Locate the cell with the specified text and output its [X, Y] center coordinate. 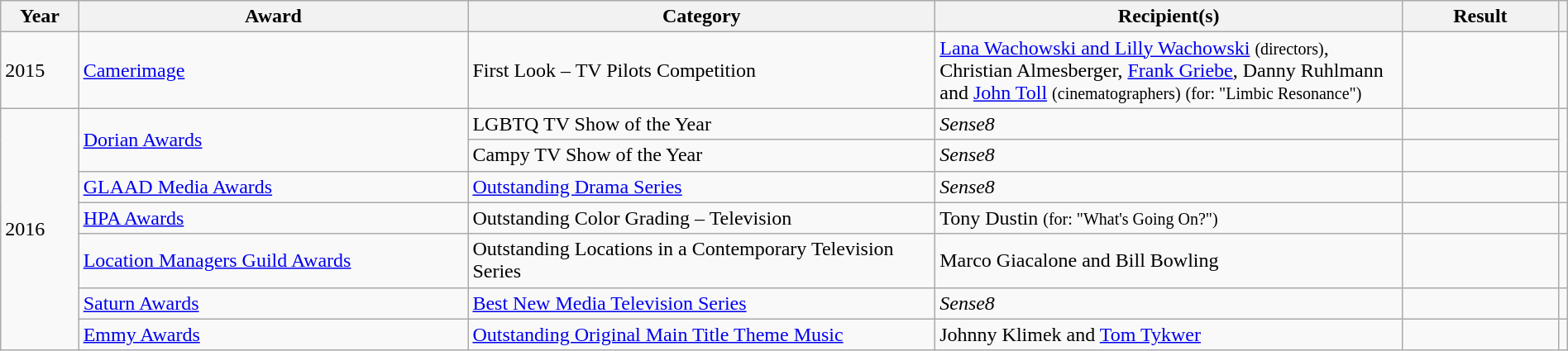
Year [40, 17]
GLAAD Media Awards [273, 187]
LGBTQ TV Show of the Year [701, 124]
Recipient(s) [1169, 17]
Outstanding Color Grading – Television [701, 218]
HPA Awards [273, 218]
Camerimage [273, 70]
Award [273, 17]
Location Managers Guild Awards [273, 261]
2016 [40, 230]
Saturn Awards [273, 303]
Campy TV Show of the Year [701, 155]
First Look – TV Pilots Competition [701, 70]
Outstanding Original Main Title Theme Music [701, 334]
Outstanding Drama Series [701, 187]
Category [701, 17]
Outstanding Locations in a Contemporary Television Series [701, 261]
Dorian Awards [273, 140]
Emmy Awards [273, 334]
Johnny Klimek and Tom Tykwer [1169, 334]
Marco Giacalone and Bill Bowling [1169, 261]
Tony Dustin (for: "What's Going On?") [1169, 218]
Result [1480, 17]
2015 [40, 70]
Best New Media Television Series [701, 303]
